Provide the [X, Y] coordinate of the cell's center where the given text is located.  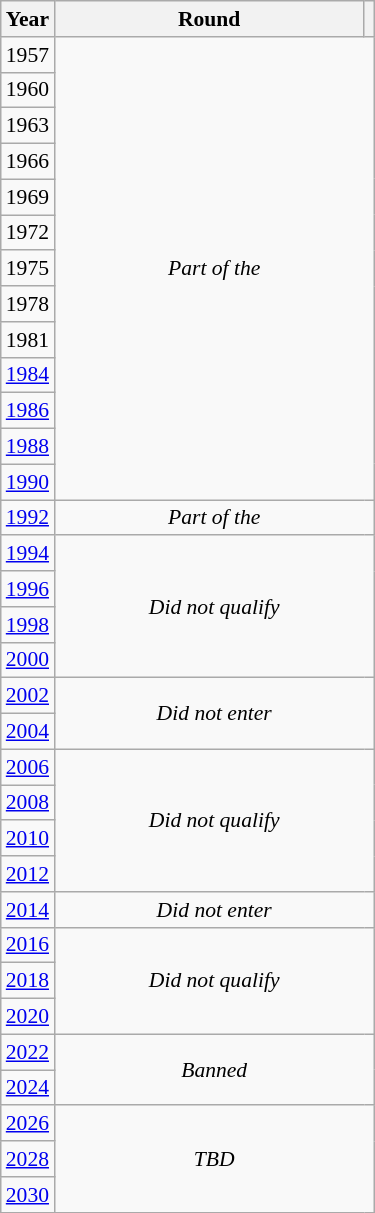
1963 [28, 126]
2022 [28, 1052]
2024 [28, 1088]
1998 [28, 625]
2002 [28, 696]
1972 [28, 233]
1996 [28, 589]
1992 [28, 518]
1984 [28, 375]
2028 [28, 1159]
TBD [214, 1160]
2020 [28, 1017]
2010 [28, 839]
1986 [28, 411]
2030 [28, 1195]
1994 [28, 554]
1988 [28, 447]
2012 [28, 874]
2006 [28, 767]
2016 [28, 945]
Banned [214, 1070]
2018 [28, 981]
1969 [28, 197]
2026 [28, 1124]
2000 [28, 660]
1960 [28, 90]
1975 [28, 269]
1981 [28, 340]
1990 [28, 482]
1978 [28, 304]
Year [28, 19]
1957 [28, 55]
2008 [28, 803]
2004 [28, 732]
Round [209, 19]
2014 [28, 910]
1966 [28, 162]
